For the text-containing cell, return its midpoint in (x, y) coordinate format. 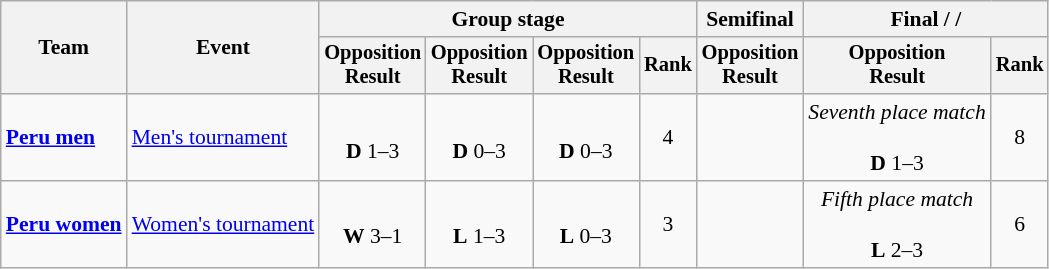
Women's tournament (224, 224)
4 (668, 138)
W 3–1 (372, 224)
Peru women (64, 224)
8 (1020, 138)
Men's tournament (224, 138)
Peru men (64, 138)
Group stage (508, 19)
Semifinal (750, 19)
Fifth place matchL 2–3 (897, 224)
3 (668, 224)
L 0–3 (586, 224)
Final / / (926, 19)
6 (1020, 224)
Team (64, 48)
D 1–3 (372, 138)
L 1–3 (480, 224)
Seventh place matchD 1–3 (897, 138)
Event (224, 48)
